Pinpoint the cell where the given text exists, returning its [X, Y] midpoint coordinate. 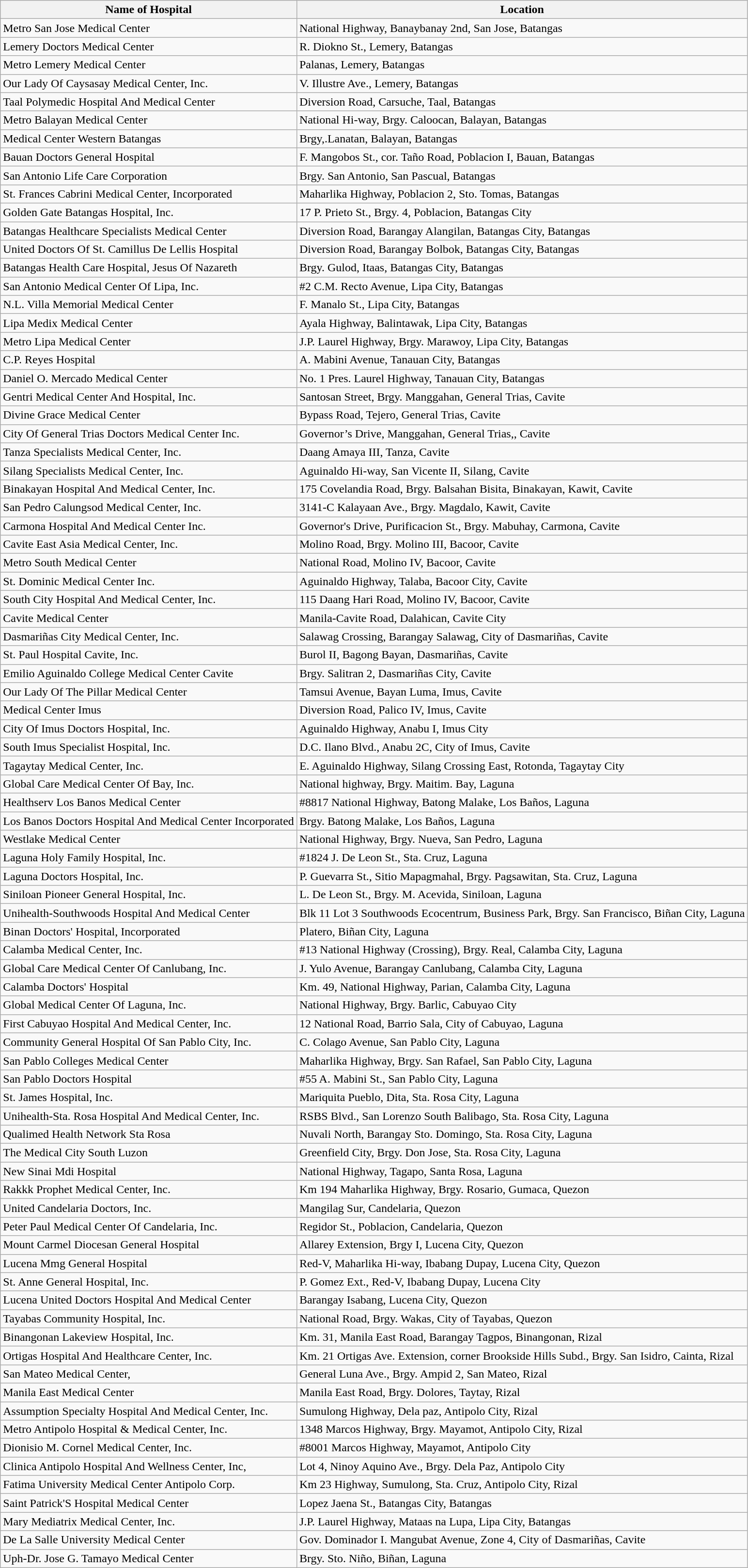
Diversion Road, Carsuche, Taal, Batangas [522, 102]
P. Guevarra St., Sitio Mapagmahal, Brgy. Pagsawitan, Sta. Cruz, Laguna [522, 876]
Binakayan Hospital And Medical Center, Inc. [149, 489]
Healthserv Los Banos Medical Center [149, 802]
Dasmariñas City Medical Center, Inc. [149, 637]
Divine Grace Medical Center [149, 415]
Silang Specialists Medical Center, Inc. [149, 470]
New Sinai Mdi Hospital [149, 1171]
Km. 21 Ortigas Ave. Extension, corner Brookside Hills Subd., Brgy. San Isidro, Cainta, Rizal [522, 1355]
Metro Balayan Medical Center [149, 120]
Bypass Road, Tejero, General Trias, Cavite [522, 415]
South City Hospital And Medical Center, Inc. [149, 600]
Aguinaldo Hi-way, San Vicente II, Silang, Cavite [522, 470]
Km 194 Maharlika Highway, Brgy. Rosario, Gumaca, Quezon [522, 1190]
St. Frances Cabrini Medical Center, Incorporated [149, 194]
Metro South Medical Center [149, 563]
Gentri Medical Center And Hospital, Inc. [149, 397]
#8817 National Highway, Batong Malake, Los Baños, Laguna [522, 802]
Daniel O. Mercado Medical Center [149, 378]
United Doctors Of St. Camillus De Lellis Hospital [149, 249]
Mary Mediatrix Medical Center, Inc. [149, 1521]
Global Care Medical Center Of Bay, Inc. [149, 784]
Peter Paul Medical Center Of Candelaria, Inc. [149, 1226]
Lucena United Doctors Hospital And Medical Center [149, 1300]
Diversion Road, Barangay Alangilan, Batangas City, Batangas [522, 231]
General Luna Ave., Brgy. Ampid 2, San Mateo, Rizal [522, 1374]
Name of Hospital [149, 10]
#1824 J. De Leon St., Sta. Cruz, Laguna [522, 858]
San Antonio Medical Center Of Lipa, Inc. [149, 286]
Ortigas Hospital And Healthcare Center, Inc. [149, 1355]
F. Manalo St., Lipa City, Batangas [522, 305]
Mangilag Sur, Candelaria, Quezon [522, 1208]
#8001 Marcos Highway, Mayamot, Antipolo City [522, 1448]
Metro Lemery Medical Center [149, 65]
Binan Doctors' Hospital, Incorporated [149, 931]
Lucena Mmg General Hospital [149, 1263]
Brgy. San Antonio, San Pascual, Batangas [522, 175]
Maharlika Highway, Brgy. San Rafael, San Pablo City, Laguna [522, 1060]
Lopez Jaena St., Batangas City, Batangas [522, 1503]
St. James Hospital, Inc. [149, 1097]
St. Paul Hospital Cavite, Inc. [149, 655]
A. Mabini Avenue, Tanauan City, Batangas [522, 360]
City Of General Trias Doctors Medical Center Inc. [149, 434]
Global Care Medical Center Of Canlubang, Inc. [149, 968]
P. Gomez Ext., Red-V, Ibabang Dupay, Lucena City [522, 1282]
Governor's Drive, Purificacion St., Brgy. Mabuhay, Carmona, Cavite [522, 526]
Dionisio M. Cornel Medical Center, Inc. [149, 1448]
Golden Gate Batangas Hospital, Inc. [149, 212]
National Hi-way, Brgy. Caloocan, Balayan, Batangas [522, 120]
Maharlika Highway, Poblacion 2, Sto. Tomas, Batangas [522, 194]
Assumption Specialty Hospital And Medical Center, Inc. [149, 1411]
Qualimed Health Network Sta Rosa [149, 1134]
Mariquita Pueblo, Dita, Sta. Rosa City, Laguna [522, 1097]
Laguna Holy Family Hospital, Inc. [149, 858]
Bauan Doctors General Hospital [149, 157]
City Of Imus Doctors Hospital, Inc. [149, 729]
12 National Road, Barrio Sala, City of Cabuyao, Laguna [522, 1024]
N.L. Villa Memorial Medical Center [149, 305]
Rakkk Prophet Medical Center, Inc. [149, 1190]
National highway, Brgy. Maitim. Bay, Laguna [522, 784]
Molino Road, Brgy. Molino III, Bacoor, Cavite [522, 544]
Metro San Jose Medical Center [149, 28]
Brgy. Salitran 2, Dasmariñas City, Cavite [522, 673]
1348 Marcos Highway, Brgy. Mayamot, Antipolo City, Rizal [522, 1429]
The Medical City South Luzon [149, 1153]
Emilio Aguinaldo College Medical Center Cavite [149, 673]
175 Covelandia Road, Brgy. Balsahan Bisita, Binakayan, Kawit, Cavite [522, 489]
Calamba Doctors' Hospital [149, 987]
Batangas Health Care Hospital, Jesus Of Nazareth [149, 268]
Greenfield City, Brgy. Don Jose, Sta. Rosa City, Laguna [522, 1153]
Barangay Isabang, Lucena City, Quezon [522, 1300]
Carmona Hospital And Medical Center Inc. [149, 526]
First Cabuyao Hospital And Medical Center, Inc. [149, 1024]
Red-V, Maharlika Hi-way, Ibabang Dupay, Lucena City, Quezon [522, 1263]
United Candelaria Doctors, Inc. [149, 1208]
Manila-Cavite Road, Dalahican, Cavite City [522, 618]
San Pedro Calungsod Medical Center, Inc. [149, 507]
Aguinaldo Highway, Anabu I, Imus City [522, 729]
Uph-Dr. Jose G. Tamayo Medical Center [149, 1558]
Tamsui Avenue, Bayan Luma, Imus, Cavite [522, 692]
Km. 31, Manila East Road, Barangay Tagpos, Binangonan, Rizal [522, 1337]
Lipa Medix Medical Center [149, 323]
RSBS Blvd., San Lorenzo South Balibago, Sta. Rosa City, Laguna [522, 1116]
Laguna Doctors Hospital, Inc. [149, 876]
Diversion Road, Barangay Bolbok, Batangas City, Batangas [522, 249]
3141-C Kalayaan Ave., Brgy. Magdalo, Kawit, Cavite [522, 507]
115 Daang Hari Road, Molino IV, Bacoor, Cavite [522, 600]
Diversion Road, Palico IV, Imus, Cavite [522, 710]
Salawag Crossing, Barangay Salawag, City of Dasmariñas, Cavite [522, 637]
J. Yulo Avenue, Barangay Canlubang, Calamba City, Laguna [522, 968]
Allarey Extension, Brgy I, Lucena City, Quezon [522, 1245]
San Pablo Doctors Hospital [149, 1079]
Brgy. Gulod, Itaas, Batangas City, Batangas [522, 268]
Brgy. Sto. Niño, Biñan, Laguna [522, 1558]
Our Lady Of Caysasay Medical Center, Inc. [149, 83]
Regidor St., Poblacion, Candelaria, Quezon [522, 1226]
Manila East Medical Center [149, 1392]
Unihealth-Sta. Rosa Hospital And Medical Center, Inc. [149, 1116]
Saint Patrick'S Hospital Medical Center [149, 1503]
South Imus Specialist Hospital, Inc. [149, 747]
St. Anne General Hospital, Inc. [149, 1282]
C. Colago Avenue, San Pablo City, Laguna [522, 1042]
E. Aguinaldo Highway, Silang Crossing East, Rotonda, Tagaytay City [522, 765]
Tayabas Community Hospital, Inc. [149, 1319]
Daang Amaya III, Tanza, Cavite [522, 452]
Location [522, 10]
J.P. Laurel Highway, Brgy. Marawoy, Lipa City, Batangas [522, 342]
Binangonan Lakeview Hospital, Inc. [149, 1337]
Mount Carmel Diocesan General Hospital [149, 1245]
C.P. Reyes Hospital [149, 360]
San Pablo Colleges Medical Center [149, 1060]
Tanza Specialists Medical Center, Inc. [149, 452]
Metro Lipa Medical Center [149, 342]
Our Lady Of The Pillar Medical Center [149, 692]
St. Dominic Medical Center Inc. [149, 581]
Aguinaldo Highway, Talaba, Bacoor City, Cavite [522, 581]
J.P. Laurel Highway, Mataas na Lupa, Lipa City, Batangas [522, 1521]
Metro Antipolo Hospital & Medical Center, Inc. [149, 1429]
San Antonio Life Care Corporation [149, 175]
Medical Center Western Batangas [149, 139]
R. Diokno St., Lemery, Batangas [522, 47]
San Mateo Medical Center, [149, 1374]
Medical Center Imus [149, 710]
Lot 4, Ninoy Aquino Ave., Brgy. Dela Paz, Antipolo City [522, 1466]
Km. 49, National Highway, Parian, Calamba City, Laguna [522, 987]
National Highway, Tagapo, Santa Rosa, Laguna [522, 1171]
Blk 11 Lot 3 Southwoods Ecocentrum, Business Park, Brgy. San Francisco, Biñan City, Laguna [522, 913]
Los Banos Doctors Hospital And Medical Center Incorporated [149, 821]
Calamba Medical Center, Inc. [149, 950]
#2 C.M. Recto Avenue, Lipa City, Batangas [522, 286]
Palanas, Lemery, Batangas [522, 65]
Manila East Road, Brgy. Dolores, Taytay, Rizal [522, 1392]
National Highway, Brgy. Nueva, San Pedro, Laguna [522, 839]
National Highway, Banaybanay 2nd, San Jose, Batangas [522, 28]
Batangas Healthcare Specialists Medical Center [149, 231]
Sumulong Highway, Dela paz, Antipolo City, Rizal [522, 1411]
Community General Hospital Of San Pablo City, Inc. [149, 1042]
17 P. Prieto St., Brgy. 4, Poblacion, Batangas City [522, 212]
Platero, Biñan City, Laguna [522, 931]
Unihealth-Southwoods Hospital And Medical Center [149, 913]
Cavite East Asia Medical Center, Inc. [149, 544]
Clinica Antipolo Hospital And Wellness Center, Inc, [149, 1466]
Brgy,.Lanatan, Balayan, Batangas [522, 139]
F. Mangobos St., cor. Taño Road, Poblacion I, Bauan, Batangas [522, 157]
Lemery Doctors Medical Center [149, 47]
Ayala Highway, Balintawak, Lipa City, Batangas [522, 323]
D.C. Ilano Blvd., Anabu 2C, City of Imus, Cavite [522, 747]
Nuvali North, Barangay Sto. Domingo, Sta. Rosa City, Laguna [522, 1134]
National Road, Molino IV, Bacoor, Cavite [522, 563]
Westlake Medical Center [149, 839]
National Road, Brgy. Wakas, City of Tayabas, Quezon [522, 1319]
#55 A. Mabini St., San Pablo City, Laguna [522, 1079]
Tagaytay Medical Center, Inc. [149, 765]
Brgy. Batong Malake, Los Baños, Laguna [522, 821]
National Highway, Brgy. Barlic, Cabuyao City [522, 1005]
#13 National Highway (Crossing), Brgy. Real, Calamba City, Laguna [522, 950]
De La Salle University Medical Center [149, 1540]
Governor’s Drive, Manggahan, General Trias,, Cavite [522, 434]
Cavite Medical Center [149, 618]
No. 1 Pres. Laurel Highway, Tanauan City, Batangas [522, 378]
Gov. Dominador I. Mangubat Avenue, Zone 4, City of Dasmariñas, Cavite [522, 1540]
Burol II, Bagong Bayan, Dasmariñas, Cavite [522, 655]
Fatima University Medical Center Antipolo Corp. [149, 1485]
Santosan Street, Brgy. Manggahan, General Trias, Cavite [522, 397]
Km 23 Highway, Sumulong, Sta. Cruz, Antipolo City, Rizal [522, 1485]
L. De Leon St., Brgy. M. Acevida, Siniloan, Laguna [522, 895]
V. Illustre Ave., Lemery, Batangas [522, 83]
Global Medical Center Of Laguna, Inc. [149, 1005]
Taal Polymedic Hospital And Medical Center [149, 102]
Siniloan Pioneer General Hospital, Inc. [149, 895]
